For the text-containing cell, return its midpoint in (X, Y) coordinate format. 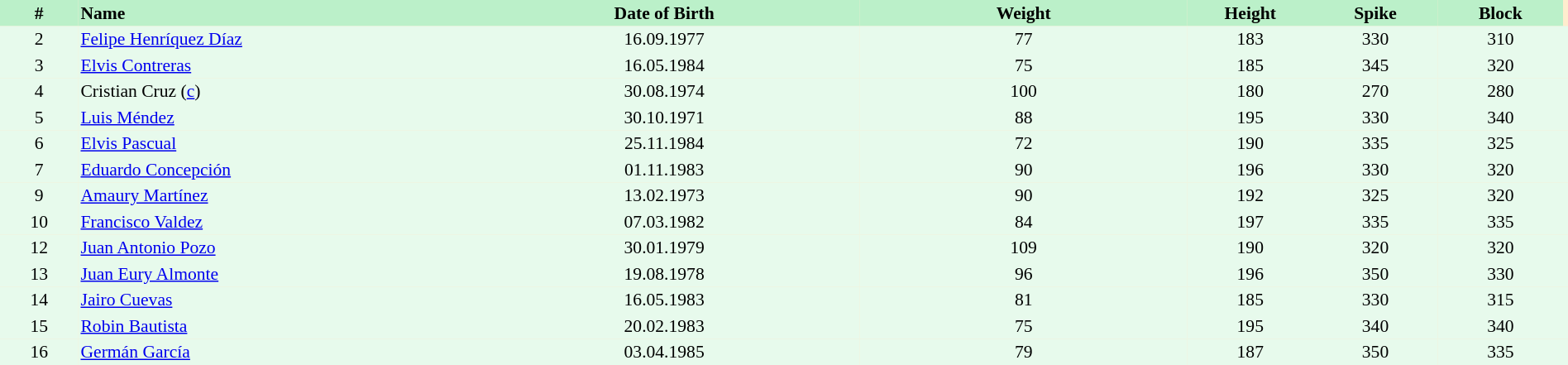
88 (1024, 118)
19.08.1978 (664, 274)
# (39, 13)
Francisco Valdez (273, 222)
84 (1024, 222)
180 (1250, 91)
13 (39, 274)
280 (1500, 91)
197 (1250, 222)
Felipe Henríquez Díaz (273, 40)
Jairo Cuevas (273, 300)
Eduardo Concepción (273, 170)
Elvis Pascual (273, 144)
270 (1374, 91)
Weight (1024, 13)
16.09.1977 (664, 40)
25.11.1984 (664, 144)
Luis Méndez (273, 118)
Juan Eury Almonte (273, 274)
315 (1500, 300)
Name (273, 13)
14 (39, 300)
30.08.1974 (664, 91)
192 (1250, 195)
30.10.1971 (664, 118)
96 (1024, 274)
7 (39, 170)
Block (1500, 13)
16.05.1984 (664, 65)
2 (39, 40)
Juan Antonio Pozo (273, 248)
07.03.1982 (664, 222)
Cristian Cruz (c) (273, 91)
310 (1500, 40)
Height (1250, 13)
183 (1250, 40)
20.02.1983 (664, 326)
Amaury Martínez (273, 195)
01.11.1983 (664, 170)
100 (1024, 91)
10 (39, 222)
30.01.1979 (664, 248)
Robin Bautista (273, 326)
Elvis Contreras (273, 65)
Spike (1374, 13)
6 (39, 144)
72 (1024, 144)
345 (1374, 65)
9 (39, 195)
16.05.1983 (664, 300)
3 (39, 65)
350 (1374, 274)
4 (39, 91)
13.02.1973 (664, 195)
15 (39, 326)
81 (1024, 300)
Date of Birth (664, 13)
12 (39, 248)
5 (39, 118)
109 (1024, 248)
77 (1024, 40)
